Output the (x, y) coordinate of the center of the cell containing the given text.  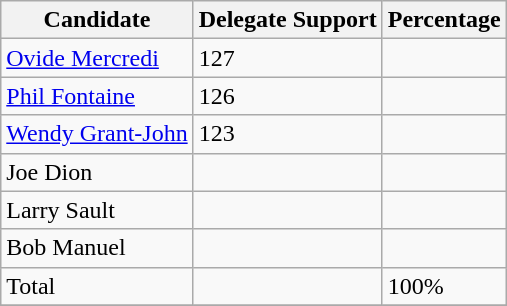
Percentage (444, 20)
127 (288, 58)
123 (288, 134)
Ovide Mercredi (97, 58)
Delegate Support (288, 20)
Wendy Grant-John (97, 134)
Bob Manuel (97, 248)
Joe Dion (97, 172)
Phil Fontaine (97, 96)
Larry Sault (97, 210)
126 (288, 96)
100% (444, 286)
Candidate (97, 20)
Total (97, 286)
